Output the (X, Y) coordinate of the center of the cell containing the given text.  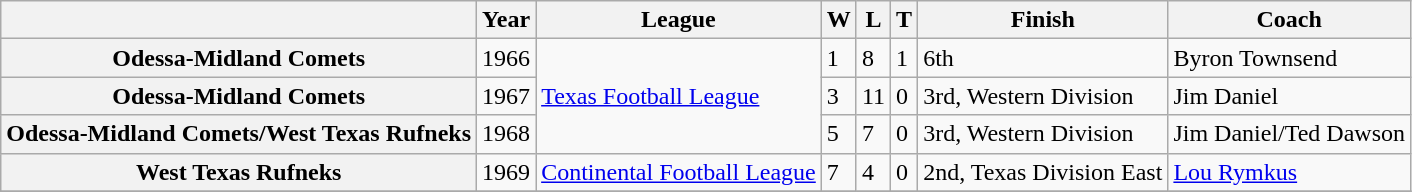
11 (873, 96)
L (873, 20)
2nd, Texas Division East (1043, 172)
West Texas Rufneks (239, 172)
Odessa-Midland Comets/West Texas Rufneks (239, 134)
Lou Rymkus (1290, 172)
Byron Townsend (1290, 58)
Finish (1043, 20)
4 (873, 172)
T (904, 20)
Continental Football League (679, 172)
1968 (506, 134)
1967 (506, 96)
8 (873, 58)
3 (838, 96)
Year (506, 20)
6th (1043, 58)
Jim Daniel/Ted Dawson (1290, 134)
1966 (506, 58)
5 (838, 134)
W (838, 20)
Coach (1290, 20)
Jim Daniel (1290, 96)
1969 (506, 172)
Texas Football League (679, 96)
League (679, 20)
